Return the (X, Y) coordinate for the center point of the cell that contains the specified text.  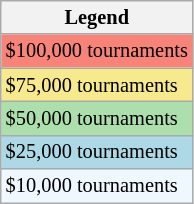
$75,000 tournaments (97, 85)
$100,000 tournaments (97, 51)
$50,000 tournaments (97, 118)
$10,000 tournaments (97, 186)
Legend (97, 17)
$25,000 tournaments (97, 152)
